For the text-containing cell, return its midpoint in [x, y] coordinate format. 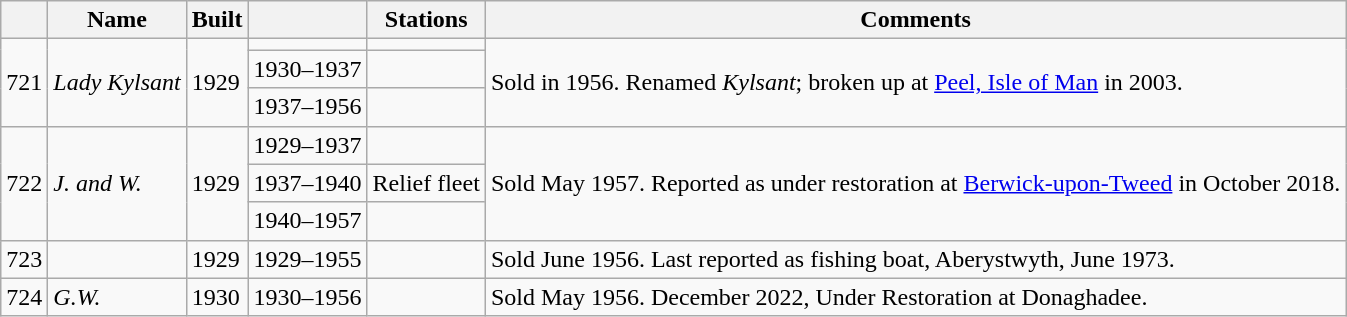
G.W. [117, 297]
1937–1940 [308, 183]
1929–1955 [308, 259]
1930 [217, 297]
723 [24, 259]
1940–1957 [308, 221]
1930–1956 [308, 297]
1930–1937 [308, 69]
721 [24, 82]
Relief fleet [426, 183]
Comments [916, 20]
Stations [426, 20]
Sold May 1956. December 2022, Under Restoration at Donaghadee. [916, 297]
Lady Kylsant [117, 82]
Sold in 1956. Renamed Kylsant; broken up at Peel, Isle of Man in 2003. [916, 82]
722 [24, 183]
Built [217, 20]
Sold June 1956. Last reported as fishing boat, Aberystwyth, June 1973. [916, 259]
Name [117, 20]
724 [24, 297]
1937–1956 [308, 107]
1929–1937 [308, 145]
Sold May 1957. Reported as under restoration at Berwick-upon-Tweed in October 2018. [916, 183]
J. and W. [117, 183]
